Return the [x, y] coordinate for the center point of the cell that contains the specified text.  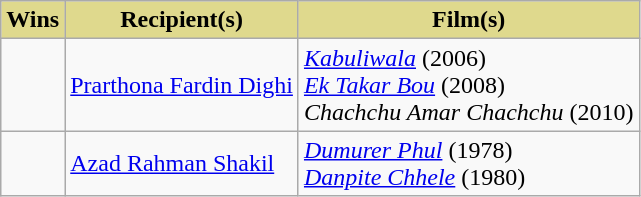
Kabuliwala (2006) Ek Takar Bou (2008) Chachchu Amar Chachchu (2010) [468, 85]
Recipient(s) [182, 20]
Azad Rahman Shakil [182, 164]
Wins [33, 20]
Film(s) [468, 20]
Dumurer Phul (1978) Danpite Chhele (1980) [468, 164]
Prarthona Fardin Dighi [182, 85]
